Pinpoint the cell where the given text exists, returning its [x, y] midpoint coordinate. 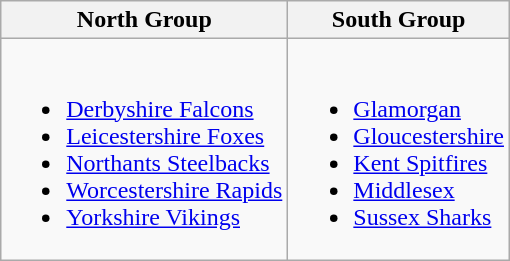
Derbyshire FalconsLeicestershire FoxesNorthants SteelbacksWorcestershire RapidsYorkshire Vikings [144, 150]
North Group [144, 20]
South Group [399, 20]
GlamorganGloucestershireKent SpitfiresMiddlesexSussex Sharks [399, 150]
